Extract the (x, y) coordinate from the center of the cell holding the provided text.  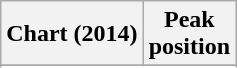
Peakposition (189, 34)
Chart (2014) (72, 34)
